Pinpoint the cell where the given text exists, returning its (X, Y) midpoint coordinate. 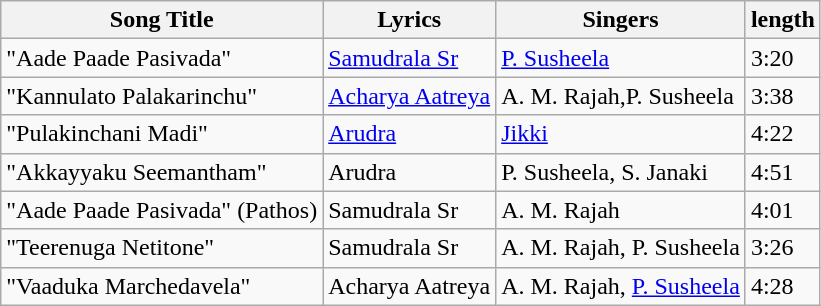
Jikki (621, 134)
A. M. Rajah,P. Susheela (621, 96)
A. M. Rajah (621, 210)
"Aade Paade Pasivada" (162, 58)
4:51 (782, 172)
3:38 (782, 96)
3:20 (782, 58)
"Kannulato Palakarinchu" (162, 96)
Singers (621, 20)
P. Susheela, S. Janaki (621, 172)
3:26 (782, 248)
4:28 (782, 286)
"Vaaduka Marchedavela" (162, 286)
4:22 (782, 134)
4:01 (782, 210)
Song Title (162, 20)
length (782, 20)
Lyrics (410, 20)
"Aade Paade Pasivada" (Pathos) (162, 210)
"Akkayyaku Seemantham" (162, 172)
P. Susheela (621, 58)
"Pulakinchani Madi" (162, 134)
"Teerenuga Netitone" (162, 248)
